Output the (x, y) coordinate of the center of the cell containing the given text.  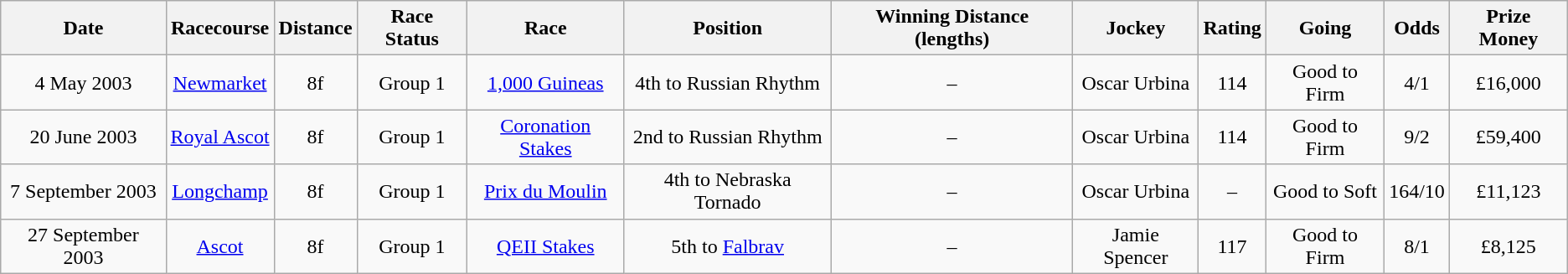
Royal Ascot (219, 137)
£59,400 (1508, 137)
Good to Soft (1325, 191)
Prize Money (1508, 28)
27 September 2003 (84, 246)
4 May 2003 (84, 82)
Ascot (219, 246)
£8,125 (1508, 246)
9/2 (1417, 137)
Newmarket (219, 82)
Winning Distance (lengths) (952, 28)
Rating (1232, 28)
4/1 (1417, 82)
1,000 Guineas (546, 82)
£16,000 (1508, 82)
Going (1325, 28)
Date (84, 28)
8/1 (1417, 246)
Coronation Stakes (546, 137)
Odds (1417, 28)
4th to Russian Rhythm (728, 82)
Racecourse (219, 28)
QEII Stakes (546, 246)
5th to Falbrav (728, 246)
7 September 2003 (84, 191)
117 (1232, 246)
20 June 2003 (84, 137)
164/10 (1417, 191)
Distance (315, 28)
4th to Nebraska Tornado (728, 191)
Race (546, 28)
2nd to Russian Rhythm (728, 137)
Jamie Spencer (1136, 246)
Jockey (1136, 28)
£11,123 (1508, 191)
Race Status (412, 28)
Position (728, 28)
Longchamp (219, 191)
Prix du Moulin (546, 191)
